Pinpoint the cell where the given text exists, returning its [X, Y] midpoint coordinate. 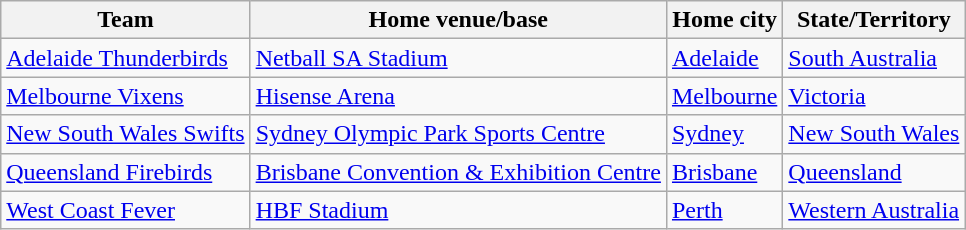
West Coast Fever [126, 210]
Adelaide [724, 58]
Brisbane [724, 172]
Perth [724, 210]
New South Wales Swifts [126, 134]
South Australia [874, 58]
Adelaide Thunderbirds [126, 58]
Home venue/base [458, 20]
Western Australia [874, 210]
Victoria [874, 96]
New South Wales [874, 134]
State/Territory [874, 20]
Netball SA Stadium [458, 58]
Melbourne [724, 96]
Sydney [724, 134]
Hisense Arena [458, 96]
Home city [724, 20]
Team [126, 20]
Queensland Firebirds [126, 172]
Queensland [874, 172]
Melbourne Vixens [126, 96]
HBF Stadium [458, 210]
Sydney Olympic Park Sports Centre [458, 134]
Brisbane Convention & Exhibition Centre [458, 172]
